From the cell containing the given text, extract its center point as [X, Y] coordinate. 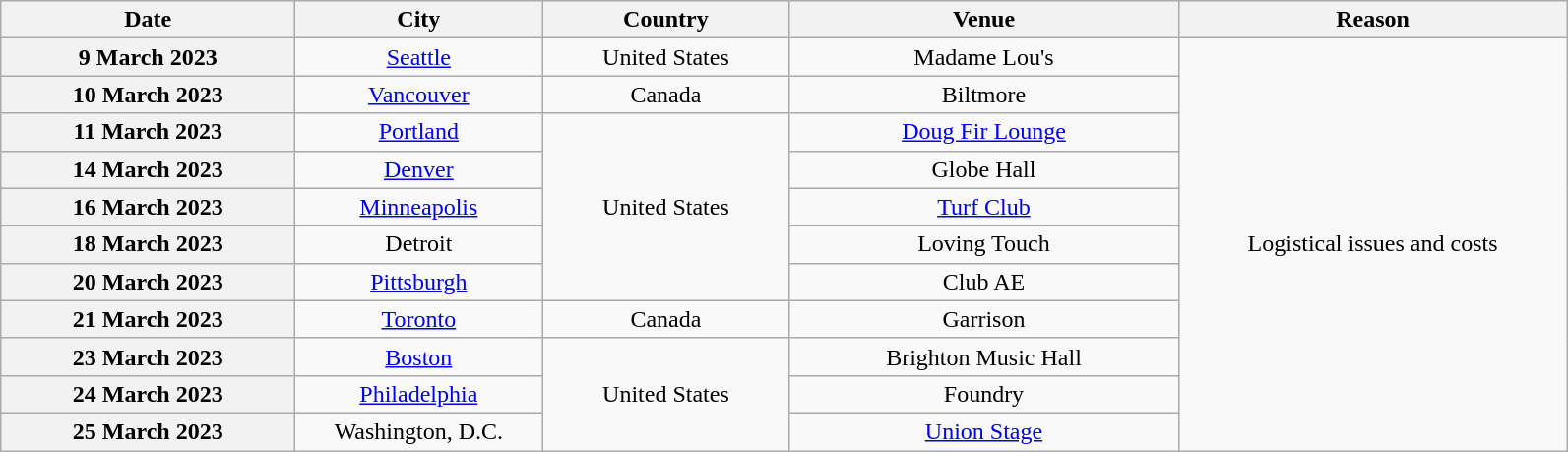
Doug Fir Lounge [984, 132]
Globe Hall [984, 169]
Garrison [984, 319]
Country [665, 20]
Union Stage [984, 431]
Foundry [984, 394]
18 March 2023 [148, 244]
Loving Touch [984, 244]
Boston [419, 356]
Date [148, 20]
10 March 2023 [148, 95]
Seattle [419, 57]
Philadelphia [419, 394]
Toronto [419, 319]
11 March 2023 [148, 132]
23 March 2023 [148, 356]
Madame Lou's [984, 57]
Biltmore [984, 95]
Turf Club [984, 207]
9 March 2023 [148, 57]
20 March 2023 [148, 282]
Club AE [984, 282]
24 March 2023 [148, 394]
Portland [419, 132]
Logistical issues and costs [1372, 244]
25 March 2023 [148, 431]
Pittsburgh [419, 282]
Venue [984, 20]
Detroit [419, 244]
14 March 2023 [148, 169]
21 March 2023 [148, 319]
Denver [419, 169]
Vancouver [419, 95]
Brighton Music Hall [984, 356]
Minneapolis [419, 207]
City [419, 20]
Reason [1372, 20]
16 March 2023 [148, 207]
Washington, D.C. [419, 431]
